Scan for the cell matching the given text and deliver its (x, y) coordinate at center. 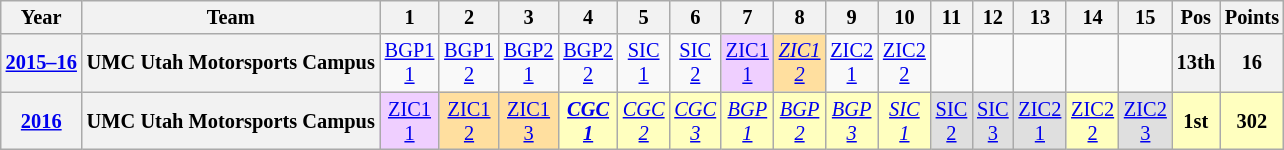
7 (748, 17)
2015–16 (42, 63)
BGP12 (469, 63)
Pos (1196, 17)
BGP22 (588, 63)
10 (904, 17)
16 (1252, 63)
5 (644, 17)
3 (529, 17)
BGP11 (410, 63)
CGC3 (695, 121)
CGC2 (644, 121)
1st (1196, 121)
CGC1 (588, 121)
Team (231, 17)
4 (588, 17)
BGP1 (748, 121)
8 (800, 17)
12 (992, 17)
1 (410, 17)
15 (1146, 17)
SIC3 (992, 121)
Points (1252, 17)
BGP21 (529, 63)
13 (1040, 17)
BGP3 (852, 121)
ZIC23 (1146, 121)
Year (42, 17)
13th (1196, 63)
9 (852, 17)
302 (1252, 121)
BGP2 (800, 121)
2 (469, 17)
2016 (42, 121)
14 (1092, 17)
6 (695, 17)
11 (952, 17)
ZIC13 (529, 121)
